Return the [x, y] coordinate for the center point of the cell that contains the specified text.  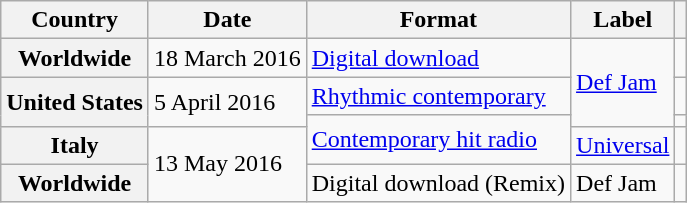
Label [623, 20]
Italy [75, 145]
United States [75, 102]
13 May 2016 [227, 164]
18 March 2016 [227, 58]
Format [438, 20]
5 April 2016 [227, 102]
Rhythmic contemporary [438, 96]
Digital download (Remix) [438, 183]
Contemporary hit radio [438, 140]
Digital download [438, 58]
Universal [623, 145]
Country [75, 20]
Date [227, 20]
